Find where the given text appears and provide that cell's center as [x, y] coordinate. 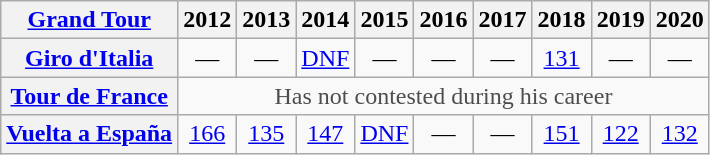
Tour de France [90, 96]
2019 [620, 20]
135 [266, 134]
2014 [326, 20]
Giro d'Italia [90, 58]
147 [326, 134]
2020 [680, 20]
Grand Tour [90, 20]
132 [680, 134]
122 [620, 134]
2017 [502, 20]
Vuelta a España [90, 134]
151 [562, 134]
Has not contested during his career [444, 96]
2012 [208, 20]
166 [208, 134]
2016 [444, 20]
131 [562, 58]
2015 [384, 20]
2018 [562, 20]
2013 [266, 20]
